For the text-containing cell, return its midpoint in [x, y] coordinate format. 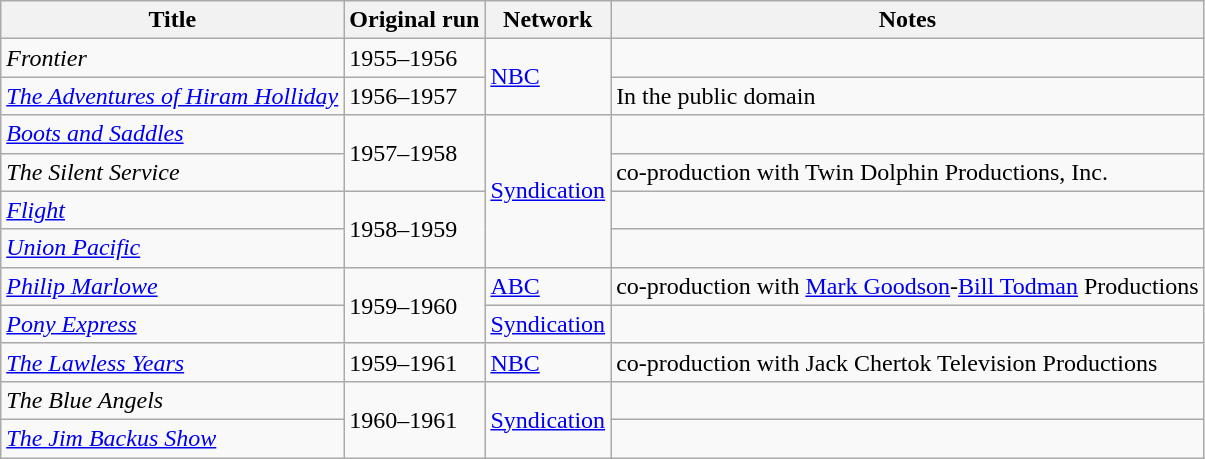
Philip Marlowe [172, 286]
The Adventures of Hiram Holliday [172, 96]
Union Pacific [172, 248]
ABC [548, 286]
1960–1961 [414, 419]
co-production with Jack Chertok Television Productions [908, 362]
Notes [908, 20]
The Lawless Years [172, 362]
Original run [414, 20]
Boots and Saddles [172, 134]
Frontier [172, 58]
1955–1956 [414, 58]
Pony Express [172, 324]
co-production with Mark Goodson-Bill Todman Productions [908, 286]
1956–1957 [414, 96]
1957–1958 [414, 153]
Flight [172, 210]
1959–1960 [414, 305]
1959–1961 [414, 362]
The Silent Service [172, 172]
Network [548, 20]
Title [172, 20]
co-production with Twin Dolphin Productions, Inc. [908, 172]
The Jim Backus Show [172, 438]
1958–1959 [414, 229]
In the public domain [908, 96]
The Blue Angels [172, 400]
